Pinpoint the cell where the given text exists, returning its [X, Y] midpoint coordinate. 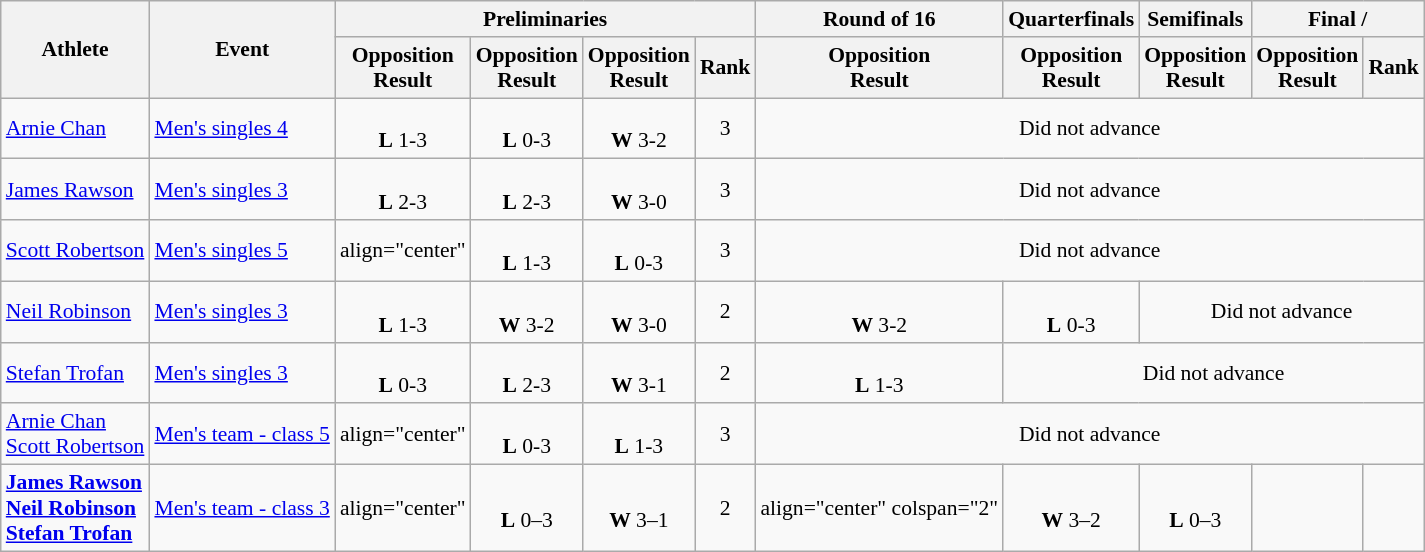
W 3–1 [639, 508]
Quarterfinals [1071, 19]
Men's singles 4 [242, 128]
Semifinals [1195, 19]
Final / [1338, 19]
Arnie Chan Scott Robertson [76, 434]
Athlete [76, 50]
Event [242, 50]
Neil Robinson [76, 312]
Men's team - class 3 [242, 508]
James Rawson Neil Robinson Stefan Trofan [76, 508]
align="center" colspan="2" [879, 508]
Round of 16 [879, 19]
Men's singles 5 [242, 250]
Preliminaries [546, 19]
Scott Robertson [76, 250]
James Rawson [76, 190]
Men's team - class 5 [242, 434]
W 3-1 [639, 372]
Stefan Trofan [76, 372]
W 3–2 [1071, 508]
Arnie Chan [76, 128]
